Scan for the cell matching the given text and deliver its [x, y] coordinate at center. 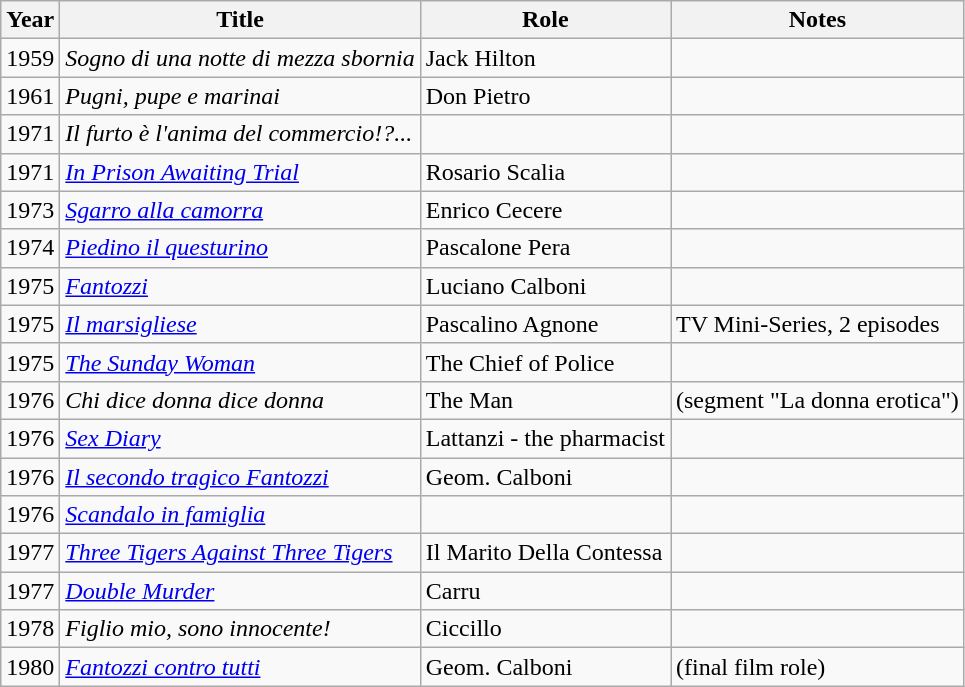
1980 [30, 667]
Il secondo tragico Fantozzi [240, 477]
Rosario Scalia [545, 172]
Luciano Calboni [545, 286]
1978 [30, 629]
The Sunday Woman [240, 362]
Il marsigliese [240, 324]
Figlio mio, sono innocente! [240, 629]
Scandalo in famiglia [240, 515]
1974 [30, 248]
Year [30, 20]
Lattanzi - the pharmacist [545, 438]
Title [240, 20]
Role [545, 20]
The Chief of Police [545, 362]
Pascalone Pera [545, 248]
Ciccillo [545, 629]
Fantozzi [240, 286]
Fantozzi contro tutti [240, 667]
Il Marito Della Contessa [545, 553]
Il furto è l'anima del commercio!?... [240, 134]
(final film role) [817, 667]
Don Pietro [545, 96]
Carru [545, 591]
Sex Diary [240, 438]
Pugni, pupe e marinai [240, 96]
1959 [30, 58]
Jack Hilton [545, 58]
The Man [545, 400]
Three Tigers Against Three Tigers [240, 553]
Enrico Cecere [545, 210]
Sgarro alla camorra [240, 210]
1973 [30, 210]
Notes [817, 20]
Double Murder [240, 591]
Pascalino Agnone [545, 324]
Chi dice donna dice donna [240, 400]
Sogno di una notte di mezza sbornia [240, 58]
In Prison Awaiting Trial [240, 172]
TV Mini-Series, 2 episodes [817, 324]
1961 [30, 96]
(segment "La donna erotica") [817, 400]
Piedino il questurino [240, 248]
